Detect which cell encompasses the target text, then output its [X, Y] center coordinate. 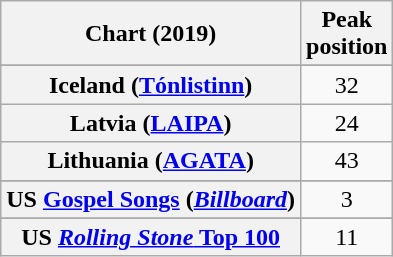
3 [347, 199]
Chart (2019) [151, 34]
US Rolling Stone Top 100 [151, 237]
Lithuania (AGATA) [151, 161]
Latvia (LAIPA) [151, 123]
24 [347, 123]
Iceland (Tónlistinn) [151, 85]
11 [347, 237]
Peakposition [347, 34]
US Gospel Songs (Billboard) [151, 199]
32 [347, 85]
43 [347, 161]
